For the text-containing cell, return its midpoint in [x, y] coordinate format. 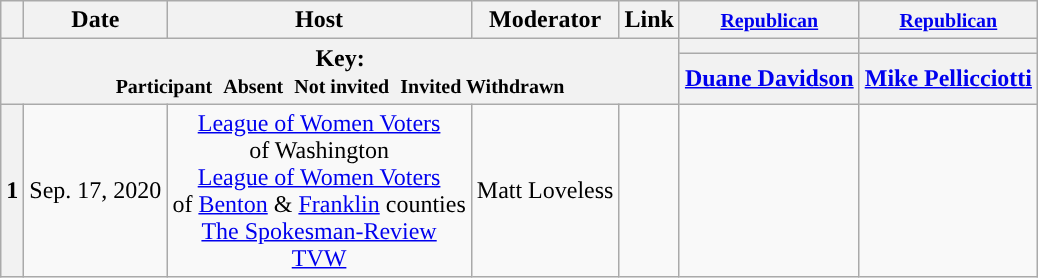
Matt Loveless [545, 190]
Date [96, 20]
Sep. 17, 2020 [96, 190]
League of Women Votersof WashingtonLeague of Women Votersof Benton & Franklin countiesThe Spokesman-ReviewTVW [319, 190]
Mike Pellicciotti [948, 78]
Moderator [545, 20]
1 [12, 190]
Key: Participant Absent Not invited Invited Withdrawn [340, 72]
Link [649, 20]
Duane Davidson [769, 78]
Host [319, 20]
